Extract the [x, y] coordinate from the center of the cell holding the provided text.  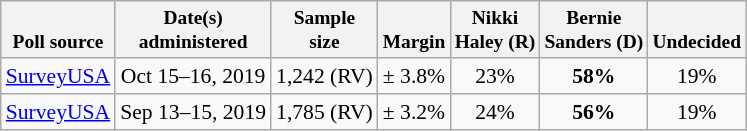
Oct 15–16, 2019 [193, 76]
Undecided [697, 30]
Sep 13–15, 2019 [193, 112]
23% [495, 76]
Margin [414, 30]
1,242 (RV) [324, 76]
± 3.2% [414, 112]
24% [495, 112]
1,785 (RV) [324, 112]
NikkiHaley (R) [495, 30]
56% [594, 112]
Samplesize [324, 30]
Poll source [58, 30]
58% [594, 76]
± 3.8% [414, 76]
BernieSanders (D) [594, 30]
Date(s)administered [193, 30]
